Output the (x, y) coordinate of the center of the cell containing the given text.  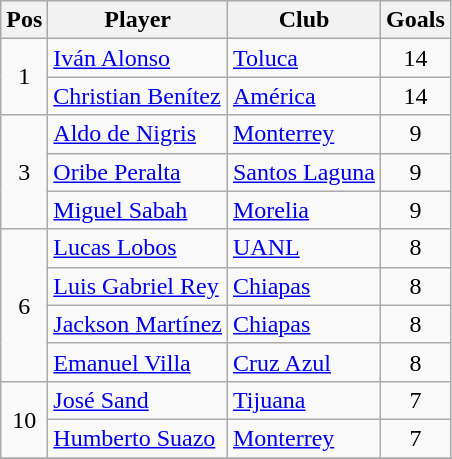
Toluca (304, 58)
10 (24, 419)
6 (24, 305)
Cruz Azul (304, 362)
Club (304, 20)
Christian Benítez (138, 96)
Oribe Peralta (138, 172)
Emanuel Villa (138, 362)
América (304, 96)
Morelia (304, 210)
José Sand (138, 400)
1 (24, 77)
Lucas Lobos (138, 248)
Santos Laguna (304, 172)
Miguel Sabah (138, 210)
UANL (304, 248)
Luis Gabriel Rey (138, 286)
Aldo de Nigris (138, 134)
Humberto Suazo (138, 438)
Iván Alonso (138, 58)
Tijuana (304, 400)
Pos (24, 20)
Jackson Martínez (138, 324)
3 (24, 172)
Player (138, 20)
Goals (416, 20)
